For the text-containing cell, return its midpoint in (X, Y) coordinate format. 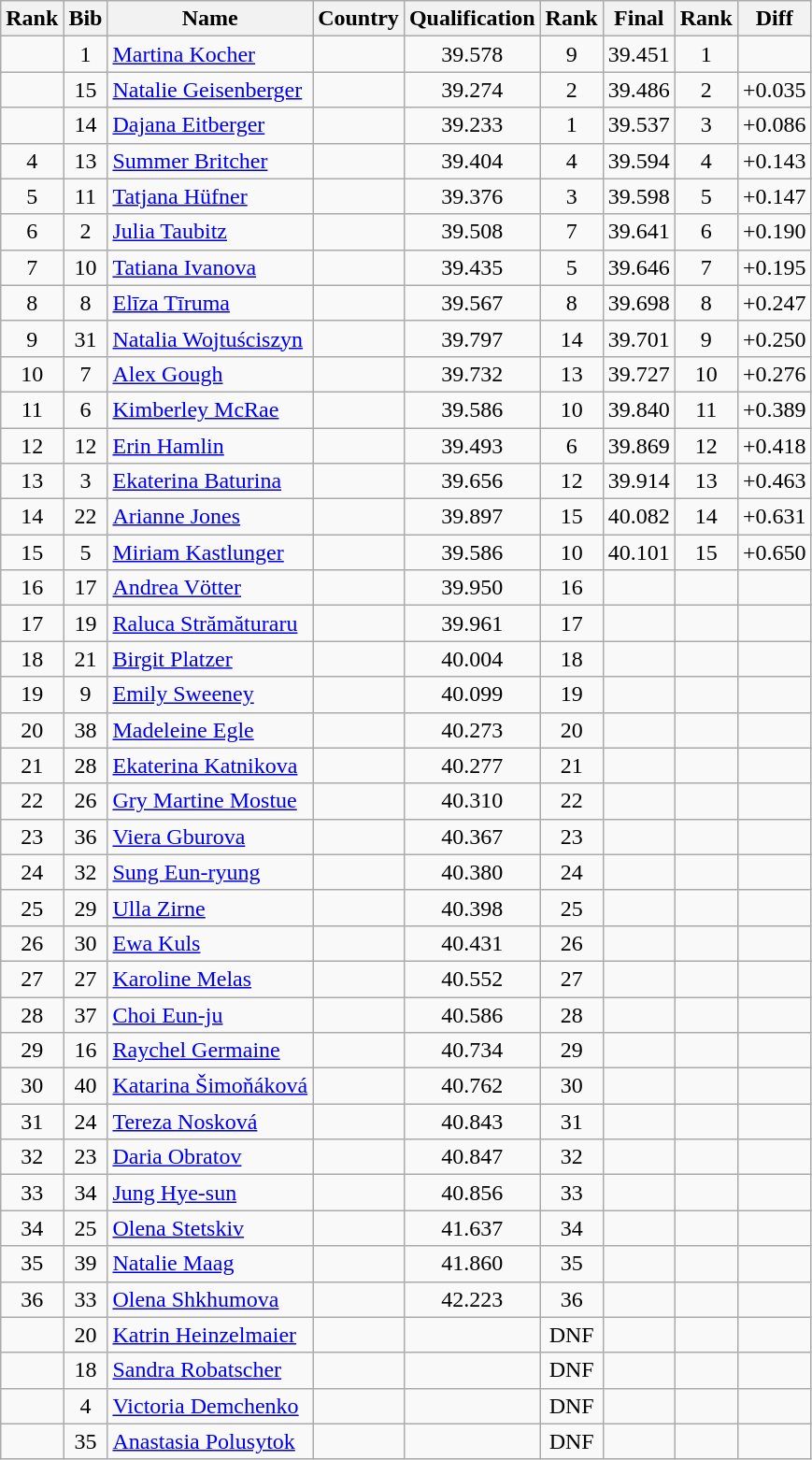
39.914 (639, 481)
39.961 (472, 623)
+0.650 (774, 552)
Bib (86, 19)
40.586 (472, 1014)
Ekaterina Katnikova (210, 766)
39.537 (639, 125)
+0.276 (774, 374)
Anastasia Polusytok (210, 1441)
40.856 (472, 1193)
40.380 (472, 872)
39.451 (639, 54)
Natalie Geisenberger (210, 90)
Ewa Kuls (210, 943)
40.273 (472, 730)
Qualification (472, 19)
+0.086 (774, 125)
39.598 (639, 196)
40 (86, 1086)
39.508 (472, 232)
Natalie Maag (210, 1264)
Madeleine Egle (210, 730)
Martina Kocher (210, 54)
+0.035 (774, 90)
39.656 (472, 481)
40.847 (472, 1157)
Tereza Nosková (210, 1122)
40.843 (472, 1122)
Olena Stetskiv (210, 1228)
Sandra Robatscher (210, 1370)
Katarina Šimoňáková (210, 1086)
39 (86, 1264)
+0.389 (774, 409)
39.698 (639, 303)
+0.418 (774, 446)
+0.147 (774, 196)
Diff (774, 19)
Olena Shkhumova (210, 1299)
42.223 (472, 1299)
39.701 (639, 338)
Elīza Tīruma (210, 303)
Julia Taubitz (210, 232)
39.493 (472, 446)
39.233 (472, 125)
Country (359, 19)
39.594 (639, 161)
39.950 (472, 588)
Gry Martine Mostue (210, 801)
41.860 (472, 1264)
Alex Gough (210, 374)
Karoline Melas (210, 979)
39.646 (639, 267)
39.897 (472, 517)
40.310 (472, 801)
Final (639, 19)
Emily Sweeney (210, 694)
39.376 (472, 196)
Sung Eun-ryung (210, 872)
40.762 (472, 1086)
Daria Obratov (210, 1157)
40.734 (472, 1051)
Katrin Heinzelmaier (210, 1335)
40.101 (639, 552)
40.004 (472, 659)
39.486 (639, 90)
40.552 (472, 979)
+0.190 (774, 232)
Ulla Zirne (210, 908)
+0.463 (774, 481)
Jung Hye-sun (210, 1193)
+0.195 (774, 267)
39.578 (472, 54)
Andrea Vötter (210, 588)
39.797 (472, 338)
Raluca Strămăturaru (210, 623)
+0.631 (774, 517)
Viera Gburova (210, 837)
40.398 (472, 908)
Name (210, 19)
Erin Hamlin (210, 446)
Choi Eun-ju (210, 1014)
39.274 (472, 90)
Kimberley McRae (210, 409)
Natalia Wojtuściszyn (210, 338)
39.404 (472, 161)
Ekaterina Baturina (210, 481)
39.869 (639, 446)
38 (86, 730)
Summer Britcher (210, 161)
40.431 (472, 943)
37 (86, 1014)
39.727 (639, 374)
Arianne Jones (210, 517)
41.637 (472, 1228)
40.099 (472, 694)
Tatjana Hüfner (210, 196)
Tatiana Ivanova (210, 267)
40.082 (639, 517)
40.367 (472, 837)
39.840 (639, 409)
40.277 (472, 766)
Dajana Eitberger (210, 125)
Victoria Demchenko (210, 1406)
39.567 (472, 303)
39.435 (472, 267)
+0.143 (774, 161)
39.641 (639, 232)
Birgit Platzer (210, 659)
Raychel Germaine (210, 1051)
+0.247 (774, 303)
+0.250 (774, 338)
39.732 (472, 374)
Miriam Kastlunger (210, 552)
